For the text-containing cell, return its midpoint in [x, y] coordinate format. 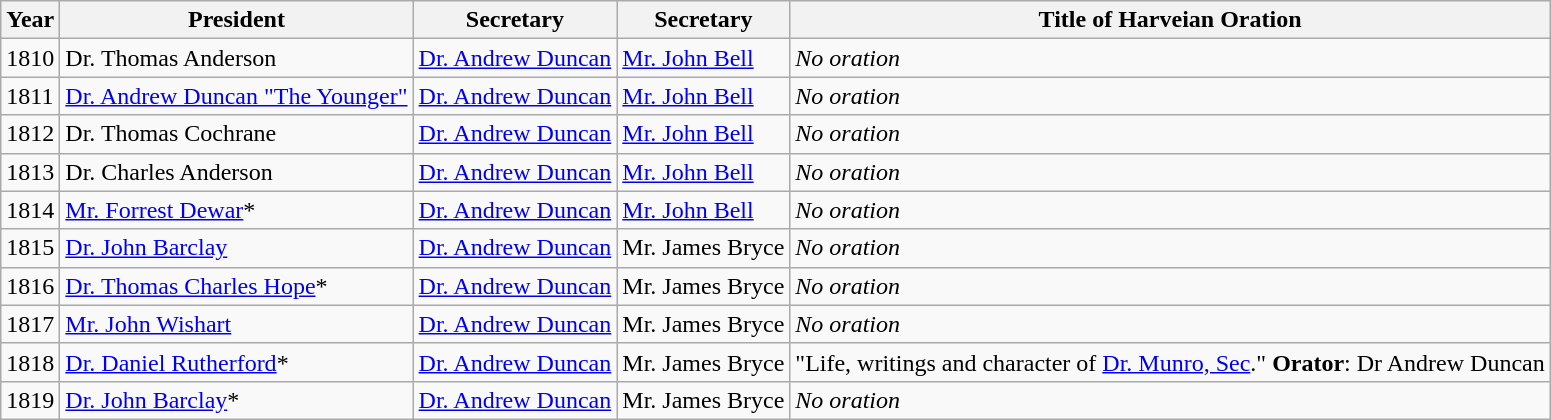
1810 [30, 58]
President [236, 20]
"Life, writings and character of Dr. Munro, Sec." Orator: Dr Andrew Duncan [1170, 362]
1819 [30, 400]
Mr. Forrest Dewar* [236, 210]
Year [30, 20]
Dr. Thomas Cochrane [236, 134]
Dr. Daniel Rutherford* [236, 362]
1812 [30, 134]
Dr. Thomas Charles Hope* [236, 286]
Dr. John Barclay* [236, 400]
1817 [30, 324]
1816 [30, 286]
1814 [30, 210]
Mr. John Wishart [236, 324]
1813 [30, 172]
Dr. John Barclay [236, 248]
Dr. Charles Anderson [236, 172]
Dr. Andrew Duncan "The Younger" [236, 96]
1818 [30, 362]
1811 [30, 96]
Dr. Thomas Anderson [236, 58]
1815 [30, 248]
Title of Harveian Oration [1170, 20]
